Return the (x, y) coordinate for the center point of the cell that contains the specified text.  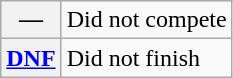
— (31, 20)
Did not compete (146, 20)
Did not finish (146, 58)
DNF (31, 58)
